Return [x, y] of the center of cell containing provided text 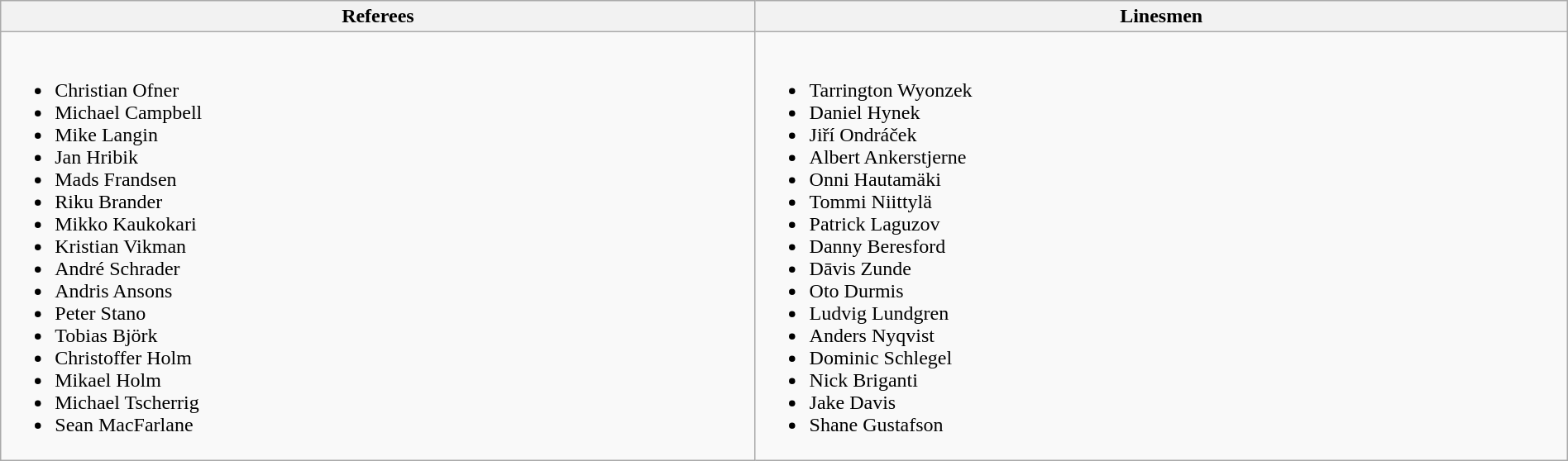
Linesmen [1161, 17]
Referees [378, 17]
